Return the (x, y) coordinate for the center point of the cell that contains the specified text.  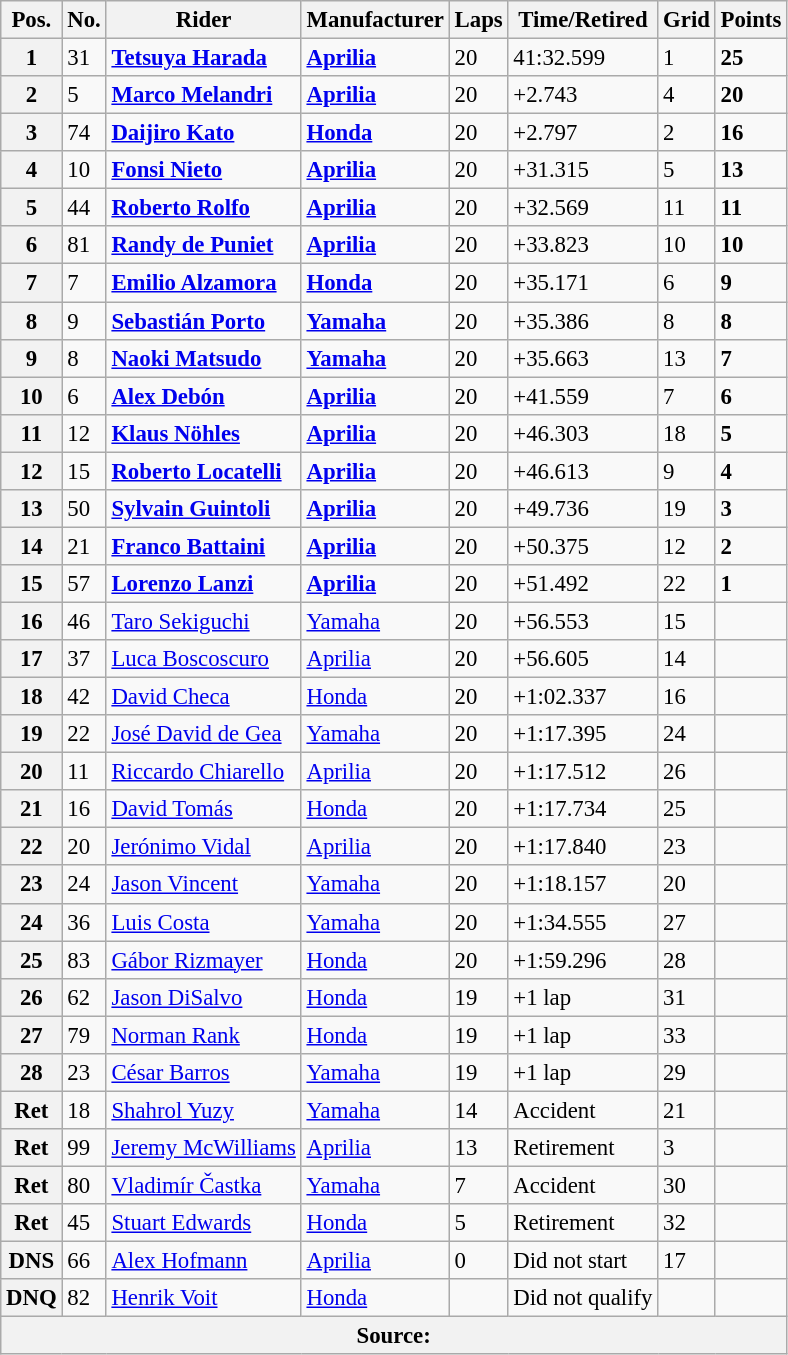
+32.569 (583, 208)
No. (84, 20)
+31.315 (583, 170)
+35.386 (583, 321)
David Tomás (204, 809)
+1:17.734 (583, 809)
Time/Retired (583, 20)
+1:17.395 (583, 734)
33 (686, 1035)
+2.797 (583, 133)
Sebastián Porto (204, 321)
DNS (32, 1261)
David Checa (204, 697)
+35.171 (583, 283)
+1:59.296 (583, 960)
Source: (394, 1336)
Emilio Alzamora (204, 283)
Taro Sekiguchi (204, 621)
37 (84, 659)
Shahrol Yuzy (204, 1110)
Laps (478, 20)
Did not qualify (583, 1298)
Norman Rank (204, 1035)
+46.613 (583, 471)
DNQ (32, 1298)
Pos. (32, 20)
Henrik Voit (204, 1298)
79 (84, 1035)
Luis Costa (204, 922)
+51.492 (583, 584)
Did not start (583, 1261)
Sylvain Guintoli (204, 509)
36 (84, 922)
30 (686, 1185)
Jason Vincent (204, 885)
Roberto Locatelli (204, 471)
Alex Debón (204, 396)
Klaus Nöhles (204, 433)
Jason DiSalvo (204, 997)
Marco Melandri (204, 95)
+1:34.555 (583, 922)
Luca Boscoscuro (204, 659)
74 (84, 133)
Vladimír Častka (204, 1185)
83 (84, 960)
Roberto Rolfo (204, 208)
+49.736 (583, 509)
+1:18.157 (583, 885)
57 (84, 584)
César Barros (204, 1073)
Naoki Matsudo (204, 358)
42 (84, 697)
Jeremy McWilliams (204, 1148)
Riccardo Chiarello (204, 772)
+41.559 (583, 396)
29 (686, 1073)
Tetsuya Harada (204, 58)
45 (84, 1223)
Randy de Puniet (204, 245)
Stuart Edwards (204, 1223)
+33.823 (583, 245)
José David de Gea (204, 734)
44 (84, 208)
46 (84, 621)
82 (84, 1298)
Fonsi Nieto (204, 170)
Points (750, 20)
41:32.599 (583, 58)
Alex Hofmann (204, 1261)
+46.303 (583, 433)
99 (84, 1148)
+56.605 (583, 659)
+1:02.337 (583, 697)
Grid (686, 20)
Lorenzo Lanzi (204, 584)
+50.375 (583, 546)
50 (84, 509)
62 (84, 997)
Rider (204, 20)
0 (478, 1261)
80 (84, 1185)
Gábor Rizmayer (204, 960)
81 (84, 245)
Daijiro Kato (204, 133)
Manufacturer (375, 20)
32 (686, 1223)
+1:17.512 (583, 772)
+56.553 (583, 621)
+1:17.840 (583, 847)
Franco Battaini (204, 546)
+35.663 (583, 358)
Jerónimo Vidal (204, 847)
+2.743 (583, 95)
66 (84, 1261)
